Determine the (X, Y) coordinate at the center of the cell enclosing the given text.  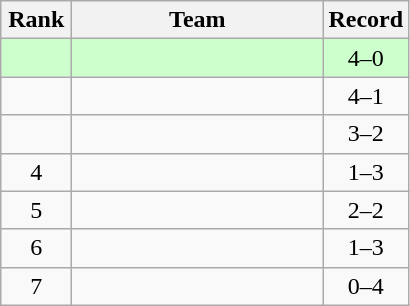
0–4 (366, 286)
Team (198, 20)
Rank (36, 20)
4–1 (366, 96)
5 (36, 210)
3–2 (366, 134)
Record (366, 20)
2–2 (366, 210)
6 (36, 248)
4 (36, 172)
4–0 (366, 58)
7 (36, 286)
